Return the [X, Y] coordinate for the center point of the cell that contains the specified text.  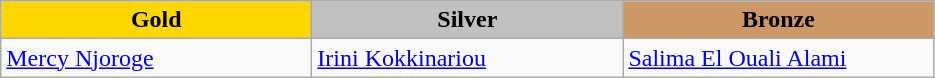
Bronze [778, 20]
Salima El Ouali Alami [778, 58]
Gold [156, 20]
Silver [468, 20]
Irini Kokkinariou [468, 58]
Mercy Njoroge [156, 58]
